Output the [X, Y] coordinate of the center of the cell containing the given text.  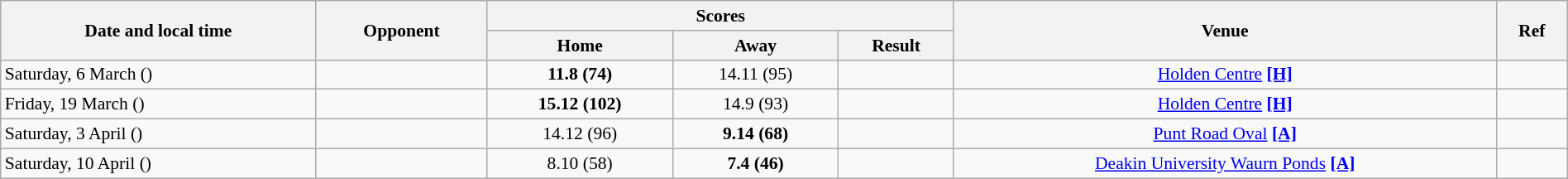
Deakin University Waurn Ponds [A] [1225, 163]
Home [580, 46]
Saturday, 3 April () [159, 134]
Away [756, 46]
15.12 (102) [580, 104]
Saturday, 6 March () [159, 75]
Punt Road Oval [A] [1225, 134]
Scores [720, 16]
8.10 (58) [580, 163]
Opponent [402, 30]
Result [896, 46]
Venue [1225, 30]
Saturday, 10 April () [159, 163]
14.9 (93) [756, 104]
9.14 (68) [756, 134]
7.4 (46) [756, 163]
14.12 (96) [580, 134]
Ref [1532, 30]
14.11 (95) [756, 75]
Date and local time [159, 30]
Friday, 19 March () [159, 104]
11.8 (74) [580, 75]
